For the text-containing cell, return its midpoint in [X, Y] coordinate format. 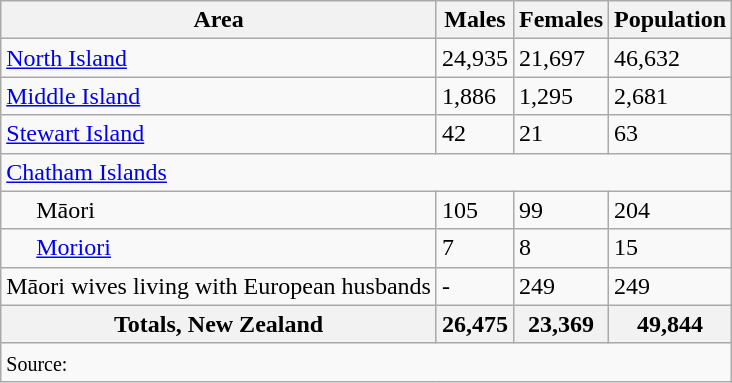
8 [560, 248]
Māori [219, 210]
- [474, 286]
26,475 [474, 324]
2,681 [670, 96]
21,697 [560, 58]
North Island [219, 58]
42 [474, 134]
Source: [366, 362]
Totals, New Zealand [219, 324]
Middle Island [219, 96]
Stewart Island [219, 134]
1,886 [474, 96]
63 [670, 134]
Moriori [219, 248]
46,632 [670, 58]
21 [560, 134]
99 [560, 210]
Chatham Islands [366, 172]
Population [670, 20]
15 [670, 248]
Māori wives living with European husbands [219, 286]
7 [474, 248]
105 [474, 210]
Males [474, 20]
204 [670, 210]
23,369 [560, 324]
49,844 [670, 324]
Females [560, 20]
1,295 [560, 96]
Area [219, 20]
24,935 [474, 58]
